Capture the cell that displays the provided text and extract its [x, y] central coordinate. 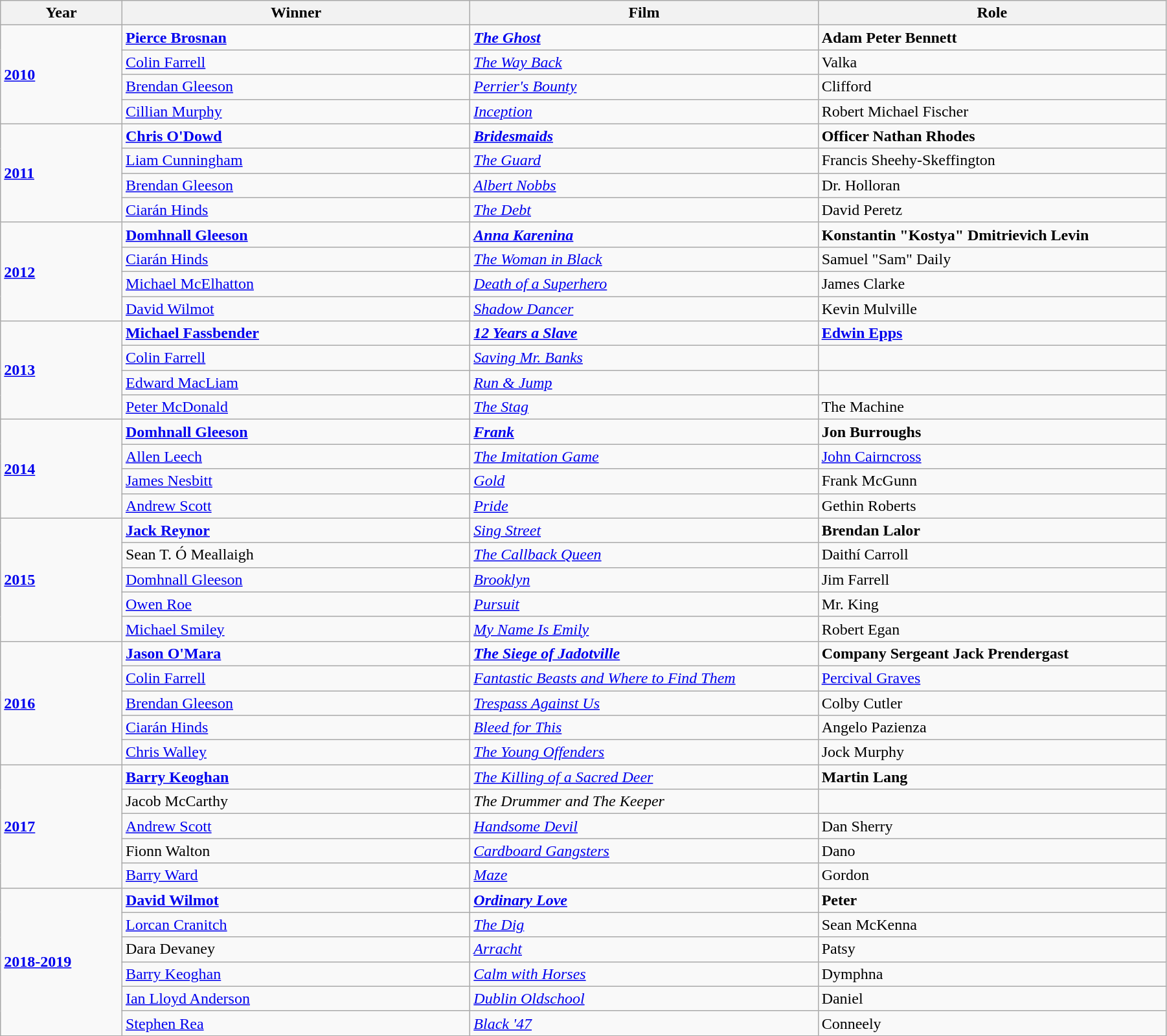
Film [644, 13]
2017 [62, 826]
Sean T. Ó Meallaigh [295, 555]
Dymphna [992, 974]
Winner [295, 13]
Kevin Mulville [992, 309]
The Guard [644, 161]
Peter McDonald [295, 407]
Gold [644, 481]
Fantastic Beasts and Where to Find Them [644, 678]
Dara Devaney [295, 949]
Mr. King [992, 604]
The Ghost [644, 38]
Shadow Dancer [644, 309]
2011 [62, 173]
Owen Roe [295, 604]
The Dig [644, 925]
Francis Sheehy-Skeffington [992, 161]
The Woman in Black [644, 259]
Company Sergeant Jack Prendergast [992, 653]
Liam Cunningham [295, 161]
Colby Cutler [992, 703]
Daniel [992, 998]
Handsome Devil [644, 826]
Jon Burroughs [992, 432]
Michael Smiley [295, 629]
Ordinary Love [644, 900]
Frank [644, 432]
Lorcan Cranitch [295, 925]
Angelo Pazienza [992, 728]
2018-2019 [62, 962]
Saving Mr. Banks [644, 358]
2014 [62, 469]
Dublin Oldschool [644, 998]
Jock Murphy [992, 752]
Brendan Lalor [992, 530]
David Peretz [992, 210]
Edwin Epps [992, 333]
Arracht [644, 949]
Inception [644, 111]
Daithí Carroll [992, 555]
Gordon [992, 875]
Officer Nathan Rhodes [992, 136]
John Cairncross [992, 456]
The Debt [644, 210]
Jim Farrell [992, 580]
Trespass Against Us [644, 703]
The Stag [644, 407]
The Young Offenders [644, 752]
Pride [644, 506]
Dano [992, 851]
Samuel "Sam" Daily [992, 259]
Maze [644, 875]
Anna Karenina [644, 234]
Frank McGunn [992, 481]
Percival Graves [992, 678]
The Imitation Game [644, 456]
The Callback Queen [644, 555]
My Name Is Emily [644, 629]
Adam Peter Bennett [992, 38]
2013 [62, 370]
Robert Egan [992, 629]
Role [992, 13]
2016 [62, 703]
Sing Street [644, 530]
Barry Ward [295, 875]
Robert Michael Fischer [992, 111]
Bridesmaids [644, 136]
Year [62, 13]
Cardboard Gangsters [644, 851]
Gethin Roberts [992, 506]
Bleed for This [644, 728]
12 Years a Slave [644, 333]
Chris Walley [295, 752]
Stephen Rea [295, 1023]
Pursuit [644, 604]
Michael McElhatton [295, 284]
Jason O'Mara [295, 653]
2012 [62, 271]
Peter [992, 900]
The Killing of a Sacred Deer [644, 777]
Brooklyn [644, 580]
Sean McKenna [992, 925]
Death of a Superhero [644, 284]
Michael Fassbender [295, 333]
Allen Leech [295, 456]
The Siege of Jadotville [644, 653]
Dan Sherry [992, 826]
Calm with Horses [644, 974]
Cillian Murphy [295, 111]
James Nesbitt [295, 481]
Chris O'Dowd [295, 136]
Patsy [992, 949]
Edward MacLiam [295, 383]
2010 [62, 74]
Black '47 [644, 1023]
Konstantin "Kostya" Dmitrievich Levin [992, 234]
Martin Lang [992, 777]
Dr. Holloran [992, 185]
Jacob McCarthy [295, 802]
Fionn Walton [295, 851]
Valka [992, 62]
The Drummer and The Keeper [644, 802]
James Clarke [992, 284]
Clifford [992, 87]
Pierce Brosnan [295, 38]
Ian Lloyd Anderson [295, 998]
Albert Nobbs [644, 185]
Run & Jump [644, 383]
Perrier's Bounty [644, 87]
The Way Back [644, 62]
2015 [62, 580]
Conneely [992, 1023]
The Machine [992, 407]
Jack Reynor [295, 530]
